Locate the cell with the specified text and output its [X, Y] center coordinate. 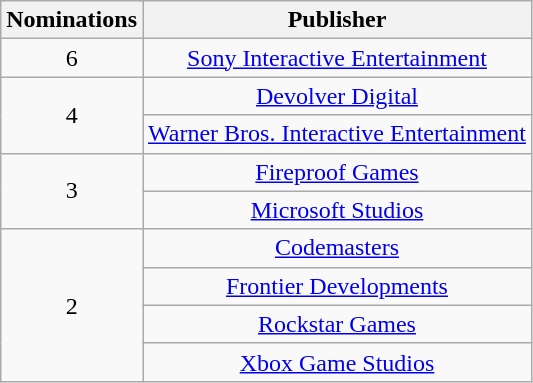
Codemasters [336, 248]
Warner Bros. Interactive Entertainment [336, 134]
3 [72, 191]
Devolver Digital [336, 96]
Microsoft Studios [336, 210]
6 [72, 58]
Sony Interactive Entertainment [336, 58]
Rockstar Games [336, 324]
Frontier Developments [336, 286]
Nominations [72, 20]
Publisher [336, 20]
2 [72, 305]
Fireproof Games [336, 172]
4 [72, 115]
Xbox Game Studios [336, 362]
